Detect which cell encompasses the target text, then output its [X, Y] center coordinate. 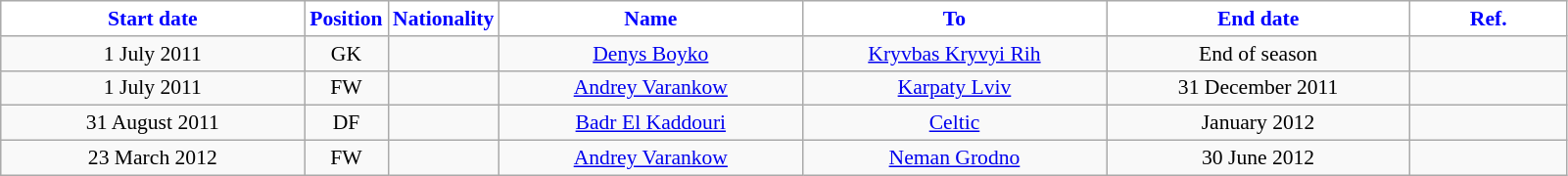
GK [347, 54]
23 March 2012 [153, 158]
Badr El Kaddouri [650, 123]
To [954, 19]
Nationality [443, 19]
Karpaty Lviv [954, 88]
31 August 2011 [153, 123]
Kryvbas Kryvyi Rih [954, 54]
Neman Grodno [954, 158]
Position [347, 19]
Denys Boyko [650, 54]
Name [650, 19]
End date [1259, 19]
End of season [1259, 54]
DF [347, 123]
Start date [153, 19]
Celtic [954, 123]
Ref. [1489, 19]
January 2012 [1259, 123]
30 June 2012 [1259, 158]
31 December 2011 [1259, 88]
